For the text-containing cell, return its midpoint in [X, Y] coordinate format. 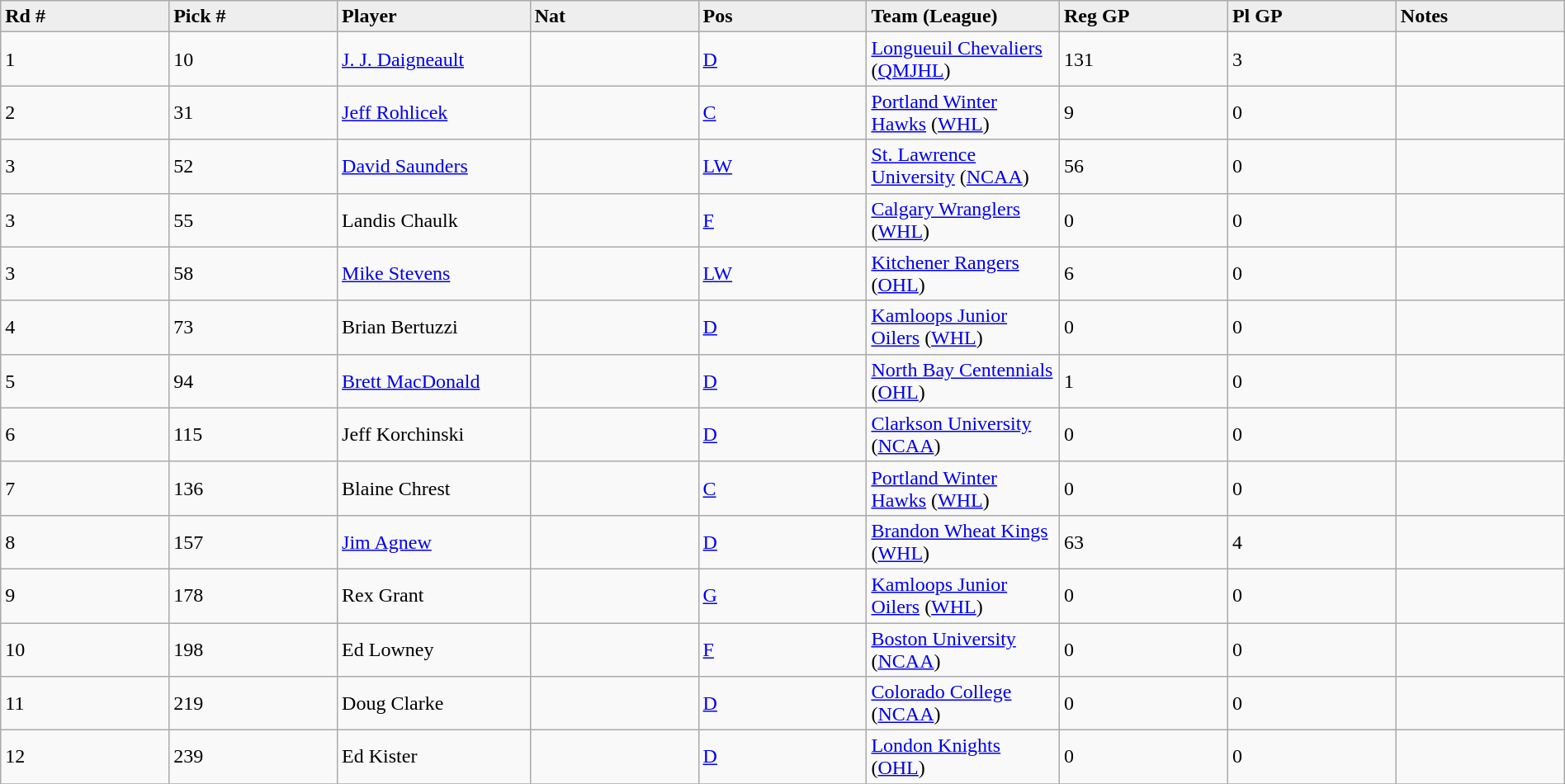
North Bay Centennials (OHL) [963, 381]
Player [434, 17]
Blaine Chrest [434, 489]
55 [253, 220]
Pick # [253, 17]
Brett MacDonald [434, 381]
David Saunders [434, 167]
London Knights (OHL) [963, 758]
Reg GP [1144, 17]
Colorado College (NCAA) [963, 703]
Rd # [85, 17]
Mike Stevens [434, 274]
115 [253, 434]
Ed Lowney [434, 649]
136 [253, 489]
2 [85, 112]
31 [253, 112]
Pos [782, 17]
Brian Bertuzzi [434, 327]
Doug Clarke [434, 703]
63 [1144, 541]
52 [253, 167]
Clarkson University (NCAA) [963, 434]
J. J. Daigneault [434, 59]
Boston University (NCAA) [963, 649]
Landis Chaulk [434, 220]
73 [253, 327]
178 [253, 596]
11 [85, 703]
219 [253, 703]
Team (League) [963, 17]
157 [253, 541]
Ed Kister [434, 758]
131 [1144, 59]
Rex Grant [434, 596]
239 [253, 758]
7 [85, 489]
58 [253, 274]
Jeff Korchinski [434, 434]
Jeff Rohlicek [434, 112]
12 [85, 758]
8 [85, 541]
G [782, 596]
Calgary Wranglers (WHL) [963, 220]
5 [85, 381]
Pl GP [1312, 17]
Longueuil Chevaliers (QMJHL) [963, 59]
Nat [614, 17]
56 [1144, 167]
Kitchener Rangers (OHL) [963, 274]
94 [253, 381]
St. Lawrence University (NCAA) [963, 167]
198 [253, 649]
Brandon Wheat Kings (WHL) [963, 541]
Jim Agnew [434, 541]
Notes [1480, 17]
